Locate the cell with the specified text and output its (x, y) center coordinate. 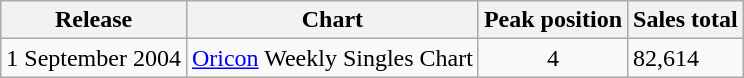
Release (94, 20)
1 September 2004 (94, 58)
82,614 (686, 58)
Chart (332, 20)
Oricon Weekly Singles Chart (332, 58)
Sales total (686, 20)
4 (552, 58)
Peak position (552, 20)
